Return [X, Y] of the center of cell containing provided text 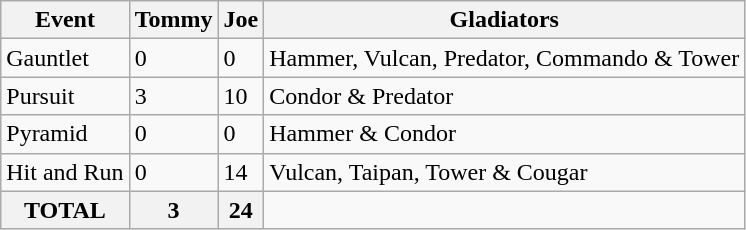
Pyramid [65, 134]
Pursuit [65, 96]
Joe [241, 20]
Gladiators [504, 20]
TOTAL [65, 210]
Hammer & Condor [504, 134]
24 [241, 210]
Vulcan, Taipan, Tower & Cougar [504, 172]
Event [65, 20]
Tommy [174, 20]
Gauntlet [65, 58]
Hammer, Vulcan, Predator, Commando & Tower [504, 58]
14 [241, 172]
10 [241, 96]
Condor & Predator [504, 96]
Hit and Run [65, 172]
